Pinpoint the cell where the given text exists, returning its [X, Y] midpoint coordinate. 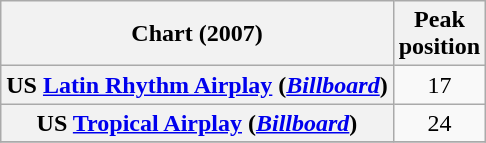
24 [439, 123]
Chart (2007) [197, 34]
17 [439, 85]
Peakposition [439, 34]
US Latin Rhythm Airplay (Billboard) [197, 85]
US Tropical Airplay (Billboard) [197, 123]
